Detect which cell encompasses the target text, then output its [x, y] center coordinate. 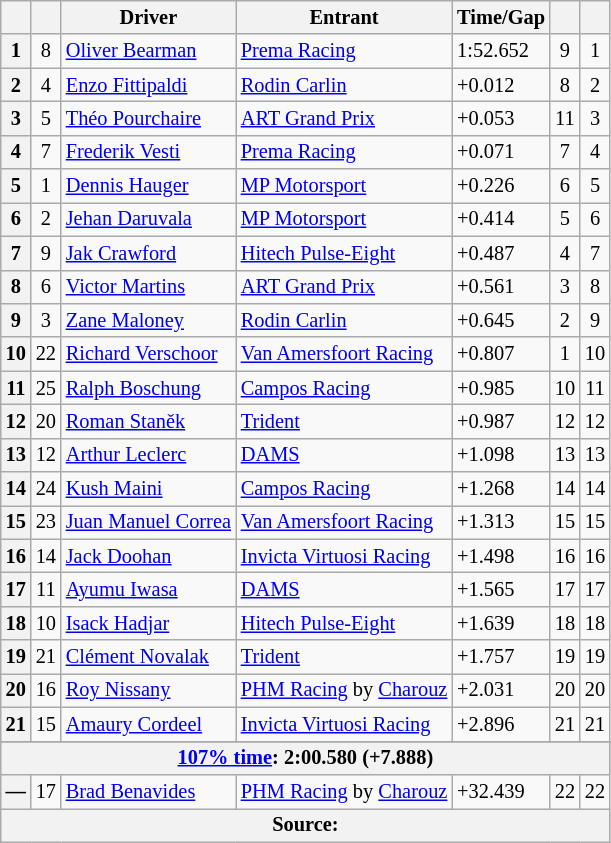
+32.439 [501, 791]
+0.807 [501, 354]
Amaury Cordeel [148, 724]
Frederik Vesti [148, 152]
Zane Maloney [148, 320]
+0.414 [501, 219]
+2.031 [501, 690]
+0.561 [501, 287]
Jak Crawford [148, 253]
Oliver Bearman [148, 51]
Enzo Fittipaldi [148, 85]
Juan Manuel Correa [148, 522]
24 [46, 489]
Clément Novalak [148, 657]
Dennis Hauger [148, 186]
Ayumu Iwasa [148, 589]
25 [46, 388]
Time/Gap [501, 17]
Kush Maini [148, 489]
+0.012 [501, 85]
Roy Nissany [148, 690]
Source: [306, 825]
+0.053 [501, 118]
+1.268 [501, 489]
23 [46, 522]
+0.985 [501, 388]
Isack Hadjar [148, 623]
Jack Doohan [148, 556]
+0.226 [501, 186]
+1.565 [501, 589]
+1.639 [501, 623]
Driver [148, 17]
Victor Martins [148, 287]
+2.896 [501, 724]
Entrant [344, 17]
+1.498 [501, 556]
+1.313 [501, 522]
1:52.652 [501, 51]
— [16, 791]
+0.071 [501, 152]
+0.645 [501, 320]
Brad Benavides [148, 791]
107% time: 2:00.580 (+7.888) [306, 758]
Roman Staněk [148, 421]
Ralph Boschung [148, 388]
Richard Verschoor [148, 354]
Arthur Leclerc [148, 455]
+0.987 [501, 421]
+1.098 [501, 455]
+0.487 [501, 253]
Théo Pourchaire [148, 118]
Jehan Daruvala [148, 219]
+1.757 [501, 657]
